For the text-containing cell, return its midpoint in (x, y) coordinate format. 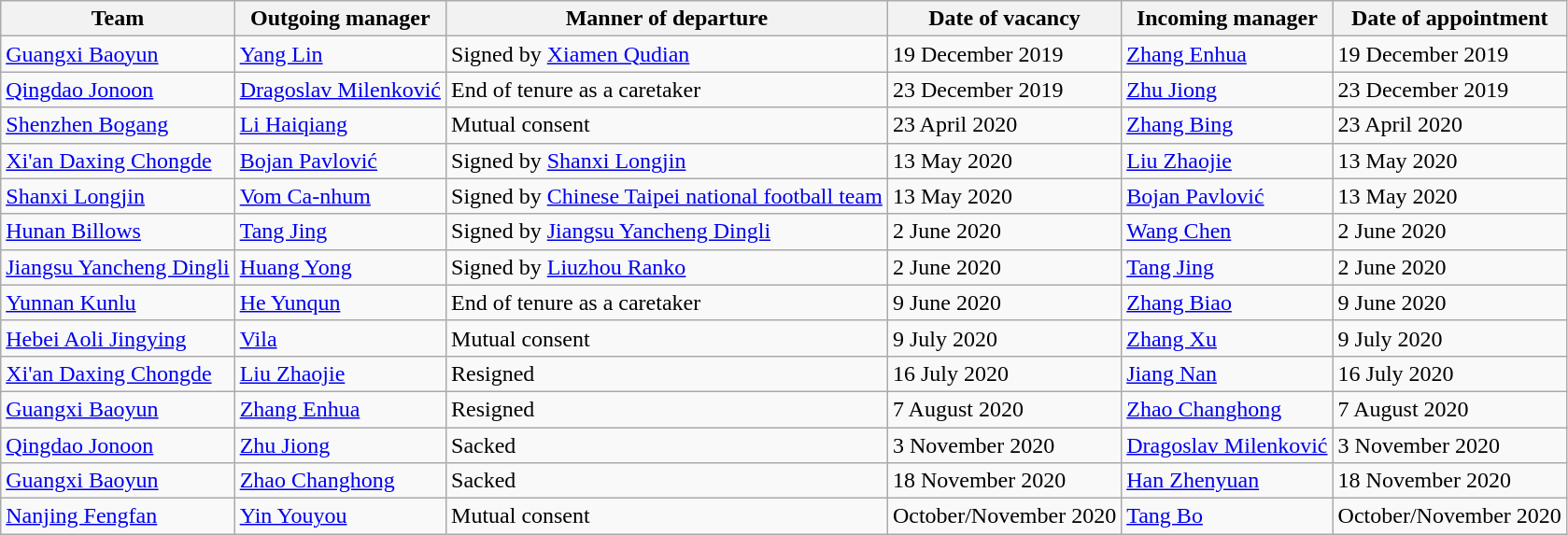
Hebei Aoli Jingying (118, 338)
Huang Yong (340, 267)
Jiang Nan (1227, 373)
Manner of departure (667, 19)
Han Zhenyuan (1227, 481)
Tang Bo (1227, 516)
Wang Chen (1227, 232)
Zhang Bing (1227, 125)
Zhang Xu (1227, 338)
Signed by Liuzhou Ranko (667, 267)
Yin Youyou (340, 516)
He Yunqun (340, 303)
Team (118, 19)
Incoming manager (1227, 19)
Hunan Billows (118, 232)
Yunnan Kunlu (118, 303)
Li Haiqiang (340, 125)
Shanxi Longjin (118, 196)
Zhang Biao (1227, 303)
Vom Ca-nhum (340, 196)
Signed by Chinese Taipei national football team (667, 196)
Nanjing Fengfan (118, 516)
Date of appointment (1449, 19)
Signed by Xiamen Qudian (667, 54)
Outgoing manager (340, 19)
Signed by Jiangsu Yancheng Dingli (667, 232)
Date of vacancy (1004, 19)
Shenzhen Bogang (118, 125)
Vila (340, 338)
Signed by Shanxi Longjin (667, 161)
Yang Lin (340, 54)
Jiangsu Yancheng Dingli (118, 267)
